For the text-containing cell, return its midpoint in (x, y) coordinate format. 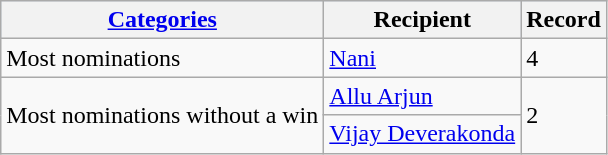
Allu Arjun (422, 96)
Record (564, 20)
2 (564, 115)
Most nominations without a win (162, 115)
Recipient (422, 20)
4 (564, 58)
Categories (162, 20)
Nani (422, 58)
Most nominations (162, 58)
Vijay Deverakonda (422, 134)
